Detect which cell encompasses the target text, then output its (X, Y) center coordinate. 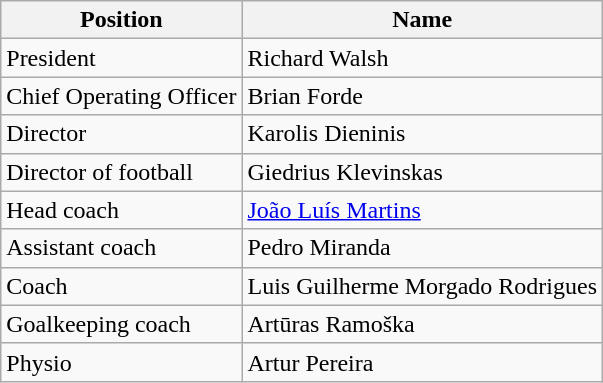
Karolis Dieninis (422, 134)
Richard Walsh (422, 58)
Chief Operating Officer (122, 96)
Director of football (122, 172)
Physio (122, 362)
Luis Guilherme Morgado Rodrigues (422, 286)
Director (122, 134)
Artūras Ramoška (422, 324)
President (122, 58)
Head coach (122, 210)
Giedrius Klevinskas (422, 172)
Goalkeeping coach (122, 324)
Coach (122, 286)
Pedro Miranda (422, 248)
Brian Forde (422, 96)
Artur Pereira (422, 362)
João Luís Martins (422, 210)
Position (122, 20)
Name (422, 20)
Assistant coach (122, 248)
